Return the (X, Y) coordinate for the center point of the cell that contains the specified text.  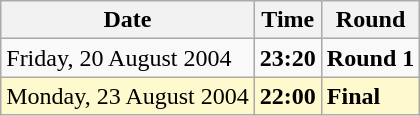
Final (370, 96)
22:00 (288, 96)
Date (128, 20)
Round 1 (370, 58)
Monday, 23 August 2004 (128, 96)
Time (288, 20)
Round (370, 20)
Friday, 20 August 2004 (128, 58)
23:20 (288, 58)
